Locate the cell with the specified text and output its [X, Y] center coordinate. 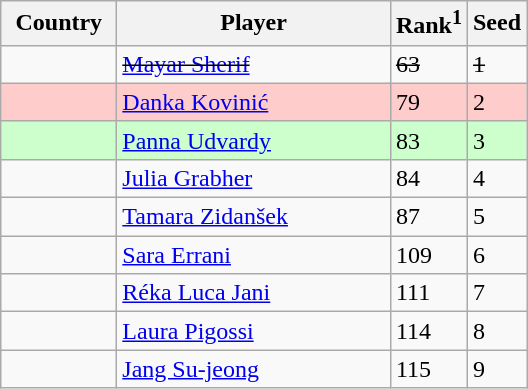
79 [428, 102]
8 [496, 331]
4 [496, 178]
Mayar Sherif [254, 64]
5 [496, 217]
3 [496, 140]
Seed [496, 24]
Julia Grabher [254, 178]
Jang Su-jeong [254, 369]
Country [59, 24]
114 [428, 331]
Réka Luca Jani [254, 293]
Tamara Zidanšek [254, 217]
Laura Pigossi [254, 331]
9 [496, 369]
1 [496, 64]
84 [428, 178]
Sara Errani [254, 255]
6 [496, 255]
115 [428, 369]
83 [428, 140]
111 [428, 293]
63 [428, 64]
2 [496, 102]
7 [496, 293]
Player [254, 24]
Panna Udvardy [254, 140]
Danka Kovinić [254, 102]
109 [428, 255]
87 [428, 217]
Rank1 [428, 24]
